Determine the [X, Y] coordinate at the center of the cell enclosing the given text.  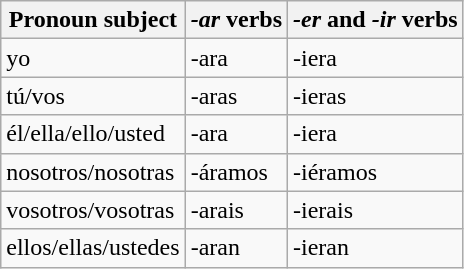
él/ella/ello/usted [93, 134]
Pronoun subject [93, 20]
-ieran [376, 248]
ellos/ellas/ustedes [93, 248]
-arais [236, 210]
tú/vos [93, 96]
-ierais [376, 210]
nosotros/nosotras [93, 172]
-ar verbs [236, 20]
yo [93, 58]
-ieras [376, 96]
-iéramos [376, 172]
-aran [236, 248]
-er and -ir verbs [376, 20]
-aras [236, 96]
-áramos [236, 172]
vosotros/vosotras [93, 210]
